Detect which cell encompasses the target text, then output its [x, y] center coordinate. 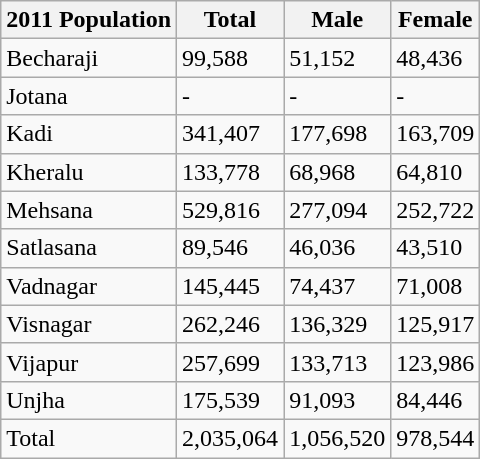
46,036 [338, 248]
257,699 [230, 362]
91,093 [338, 400]
43,510 [436, 248]
2,035,064 [230, 438]
277,094 [338, 210]
Kadi [89, 134]
978,544 [436, 438]
Vadnagar [89, 286]
125,917 [436, 324]
Jotana [89, 96]
Female [436, 20]
89,546 [230, 248]
123,986 [436, 362]
Unjha [89, 400]
Visnagar [89, 324]
175,539 [230, 400]
68,968 [338, 172]
1,056,520 [338, 438]
64,810 [436, 172]
262,246 [230, 324]
Vijapur [89, 362]
Kheralu [89, 172]
51,152 [338, 58]
Satlasana [89, 248]
133,778 [230, 172]
133,713 [338, 362]
2011 Population [89, 20]
145,445 [230, 286]
341,407 [230, 134]
Becharaji [89, 58]
136,329 [338, 324]
177,698 [338, 134]
48,436 [436, 58]
252,722 [436, 210]
529,816 [230, 210]
74,437 [338, 286]
99,588 [230, 58]
84,446 [436, 400]
71,008 [436, 286]
Mehsana [89, 210]
163,709 [436, 134]
Male [338, 20]
